Extract the (x, y) coordinate from the center of the cell holding the provided text.  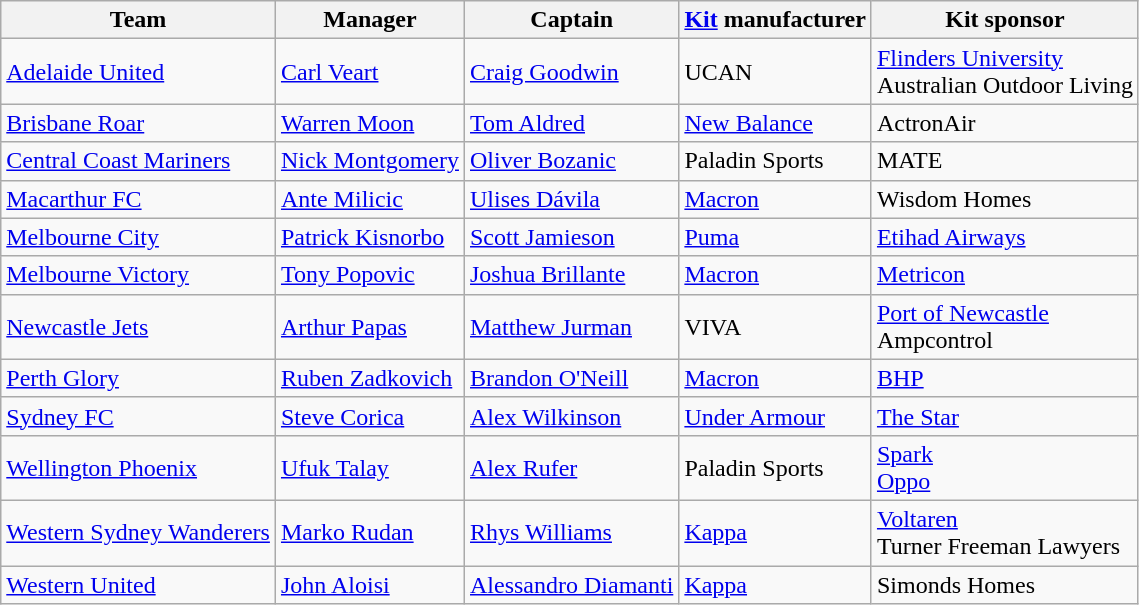
Ruben Zadkovich (370, 378)
Newcastle Jets (138, 326)
Melbourne Victory (138, 275)
Sydney FC (138, 416)
MATE (1004, 161)
Western Sydney Wanderers (138, 532)
Rhys Williams (571, 532)
Nick Montgomery (370, 161)
Tony Popovic (370, 275)
Brisbane Roar (138, 123)
Ufuk Talay (370, 468)
Wellington Phoenix (138, 468)
Flinders UniversityAustralian Outdoor Living (1004, 72)
Brandon O'Neill (571, 378)
Alessandro Diamanti (571, 585)
Voltaren Turner Freeman Lawyers (1004, 532)
Metricon (1004, 275)
Manager (370, 20)
Puma (776, 237)
Warren Moon (370, 123)
John Aloisi (370, 585)
Under Armour (776, 416)
ActronAir (1004, 123)
Team (138, 20)
UCAN (776, 72)
Melbourne City (138, 237)
Craig Goodwin (571, 72)
Steve Corica (370, 416)
Joshua Brillante (571, 275)
Perth Glory (138, 378)
New Balance (776, 123)
Arthur Papas (370, 326)
Central Coast Mariners (138, 161)
Tom Aldred (571, 123)
BHP (1004, 378)
Kit sponsor (1004, 20)
Scott Jamieson (571, 237)
Patrick Kisnorbo (370, 237)
Wisdom Homes (1004, 199)
Port of NewcastleAmpcontrol (1004, 326)
Spark Oppo (1004, 468)
Etihad Airways (1004, 237)
The Star (1004, 416)
Oliver Bozanic (571, 161)
Kit manufacturer (776, 20)
VIVA (776, 326)
Marko Rudan (370, 532)
Western United (138, 585)
Simonds Homes (1004, 585)
Matthew Jurman (571, 326)
Alex Rufer (571, 468)
Macarthur FC (138, 199)
Ante Milicic (370, 199)
Alex Wilkinson (571, 416)
Captain (571, 20)
Ulises Dávila (571, 199)
Carl Veart (370, 72)
Adelaide United (138, 72)
